Locate the cell with the specified text and output its (x, y) center coordinate. 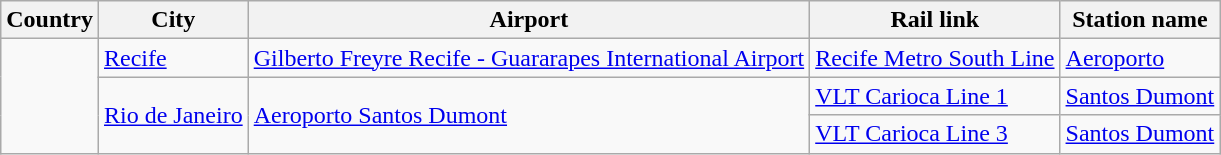
Rio de Janeiro (173, 115)
Aeroporto (1140, 58)
VLT Carioca Line 1 (935, 96)
Airport (529, 20)
VLT Carioca Line 3 (935, 134)
Recife (173, 58)
Country (50, 20)
Rail link (935, 20)
Gilberto Freyre Recife - Guararapes International Airport (529, 58)
Station name (1140, 20)
Aeroporto Santos Dumont (529, 115)
City (173, 20)
Recife Metro South Line (935, 58)
